Scan for the cell matching the given text and deliver its (X, Y) coordinate at center. 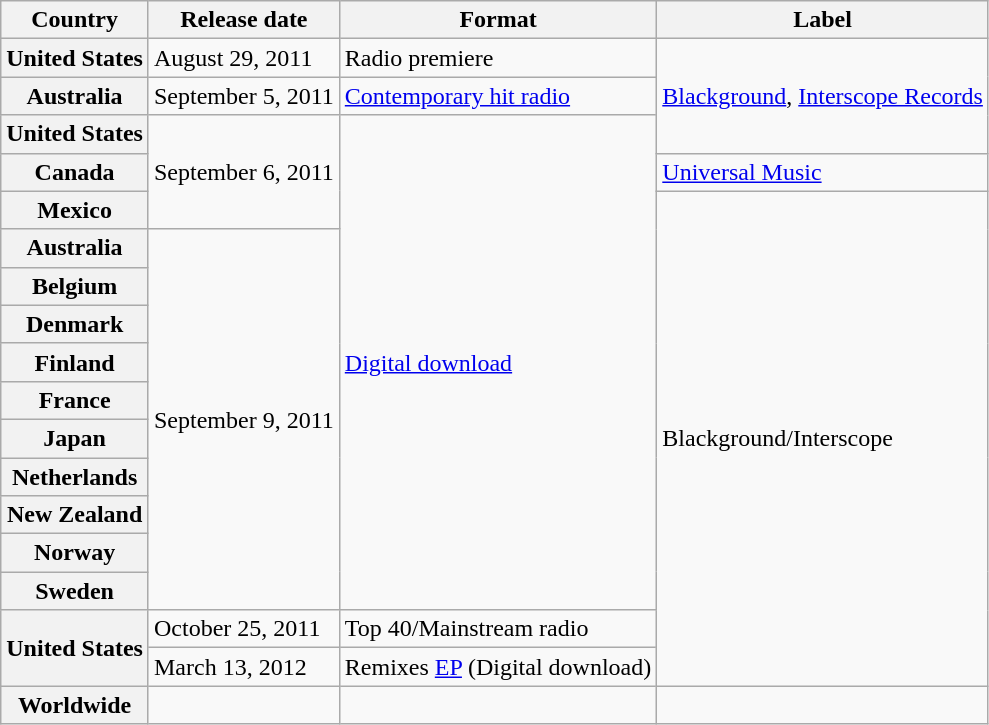
Format (498, 20)
September 9, 2011 (244, 420)
France (75, 400)
September 5, 2011 (244, 96)
Japan (75, 438)
August 29, 2011 (244, 58)
Blackground/Interscope (823, 438)
Sweden (75, 591)
Universal Music (823, 172)
Release date (244, 20)
Denmark (75, 324)
Digital download (498, 362)
Blackground, Interscope Records (823, 96)
October 25, 2011 (244, 629)
Canada (75, 172)
Top 40/Mainstream radio (498, 629)
Netherlands (75, 477)
March 13, 2012 (244, 667)
Label (823, 20)
Finland (75, 362)
Belgium (75, 286)
Country (75, 20)
Worldwide (75, 705)
September 6, 2011 (244, 172)
Radio premiere (498, 58)
Norway (75, 553)
New Zealand (75, 515)
Remixes EP (Digital download) (498, 667)
Mexico (75, 210)
Contemporary hit radio (498, 96)
